Locate the cell with the specified text and output its (x, y) center coordinate. 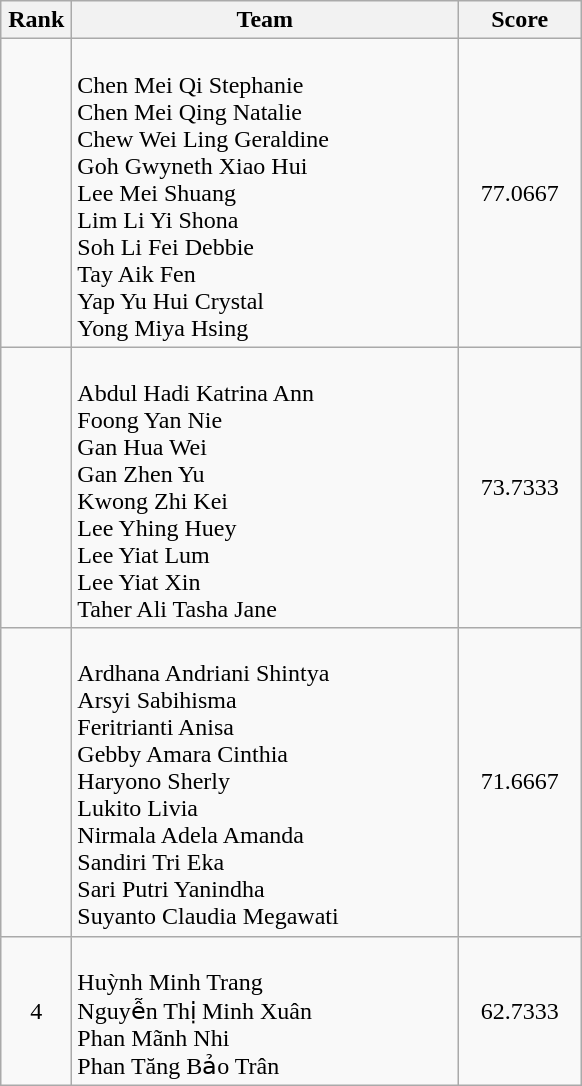
4 (36, 1010)
Huỳnh Minh TrangNguyễn Thị Minh XuânPhan Mãnh NhiPhan Tăng Bảo Trân (265, 1010)
73.7333 (520, 488)
Score (520, 20)
62.7333 (520, 1010)
Team (265, 20)
77.0667 (520, 193)
Abdul Hadi Katrina AnnFoong Yan NieGan Hua WeiGan Zhen YuKwong Zhi KeiLee Yhing HueyLee Yiat LumLee Yiat XinTaher Ali Tasha Jane (265, 488)
71.6667 (520, 782)
Rank (36, 20)
